Identify which cell holds the provided text, then report its (x, y) central coordinate. 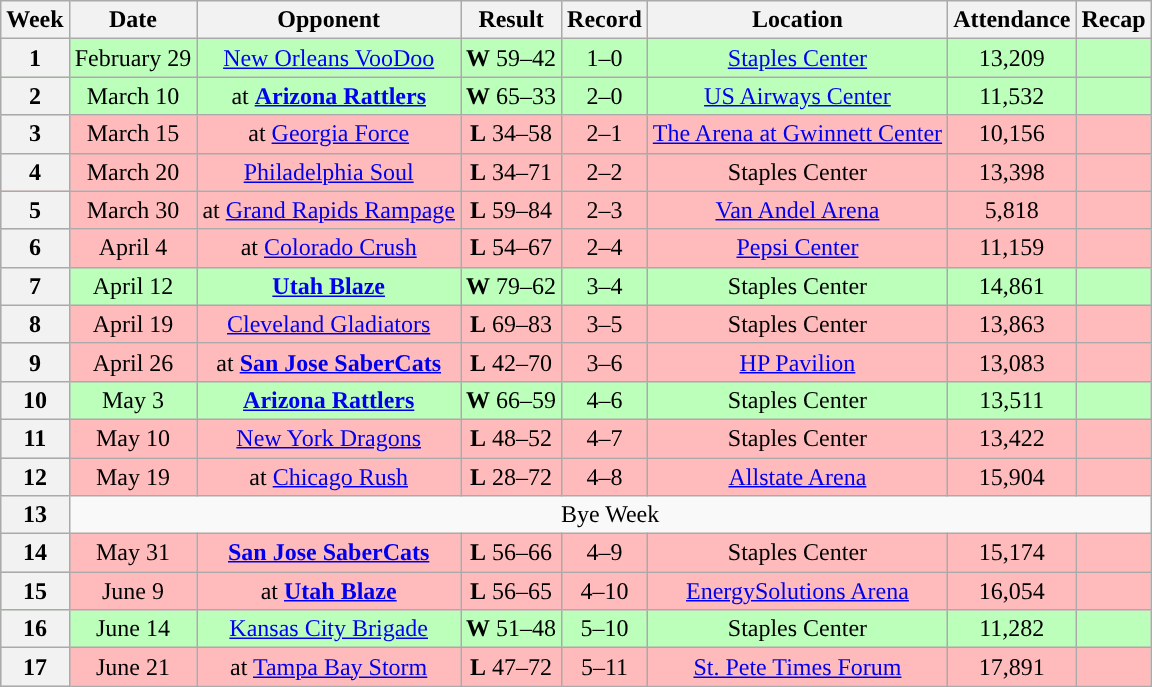
W 65–33 (512, 96)
Recap (1114, 20)
L 69–83 (512, 324)
L 34–58 (512, 134)
3–4 (605, 286)
April 26 (133, 362)
5 (35, 210)
at Georgia Force (329, 134)
2–2 (605, 172)
4–9 (605, 553)
New York Dragons (329, 438)
3–5 (605, 324)
L 54–67 (512, 248)
L 59–84 (512, 210)
15,904 (1012, 477)
10,156 (1012, 134)
L 48–52 (512, 438)
Record (605, 20)
March 20 (133, 172)
February 29 (133, 58)
Philadelphia Soul (329, 172)
17,891 (1012, 667)
May 10 (133, 438)
4–6 (605, 400)
Opponent (329, 20)
2–1 (605, 134)
1 (35, 58)
12 (35, 477)
at Utah Blaze (329, 591)
W 59–42 (512, 58)
7 (35, 286)
13,422 (1012, 438)
13,511 (1012, 400)
L 42–70 (512, 362)
Attendance (1012, 20)
13 (35, 515)
1–0 (605, 58)
W 66–59 (512, 400)
Result (512, 20)
May 31 (133, 553)
St. Pete Times Forum (797, 667)
2 (35, 96)
New Orleans VooDoo (329, 58)
11,282 (1012, 629)
16 (35, 629)
June 21 (133, 667)
16,054 (1012, 591)
13,083 (1012, 362)
Allstate Arena (797, 477)
at Arizona Rattlers (329, 96)
3 (35, 134)
Date (133, 20)
San Jose SaberCats (329, 553)
Kansas City Brigade (329, 629)
L 28–72 (512, 477)
Pepsi Center (797, 248)
Week (35, 20)
at San Jose SaberCats (329, 362)
Location (797, 20)
5–10 (605, 629)
2–0 (605, 96)
EnergySolutions Arena (797, 591)
at Colorado Crush (329, 248)
5,818 (1012, 210)
March 15 (133, 134)
W 51–48 (512, 629)
at Chicago Rush (329, 477)
6 (35, 248)
2–3 (605, 210)
May 3 (133, 400)
May 19 (133, 477)
at Tampa Bay Storm (329, 667)
Bye Week (610, 515)
11,532 (1012, 96)
Van Andel Arena (797, 210)
13,209 (1012, 58)
4–8 (605, 477)
Utah Blaze (329, 286)
11 (35, 438)
L 34–71 (512, 172)
9 (35, 362)
17 (35, 667)
March 10 (133, 96)
at Grand Rapids Rampage (329, 210)
15 (35, 591)
11,159 (1012, 248)
L 56–66 (512, 553)
April 4 (133, 248)
June 14 (133, 629)
L 56–65 (512, 591)
4–10 (605, 591)
14,861 (1012, 286)
June 9 (133, 591)
April 12 (133, 286)
8 (35, 324)
The Arena at Gwinnett Center (797, 134)
HP Pavilion (797, 362)
13,398 (1012, 172)
Cleveland Gladiators (329, 324)
5–11 (605, 667)
3–6 (605, 362)
10 (35, 400)
15,174 (1012, 553)
W 79–62 (512, 286)
Arizona Rattlers (329, 400)
March 30 (133, 210)
14 (35, 553)
4 (35, 172)
2–4 (605, 248)
US Airways Center (797, 96)
4–7 (605, 438)
L 47–72 (512, 667)
April 19 (133, 324)
13,863 (1012, 324)
